Identify which cell holds the provided text, then report its [x, y] central coordinate. 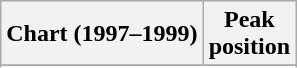
Chart (1997–1999) [102, 34]
Peakposition [249, 34]
